Return (x, y) of the center of cell containing provided text 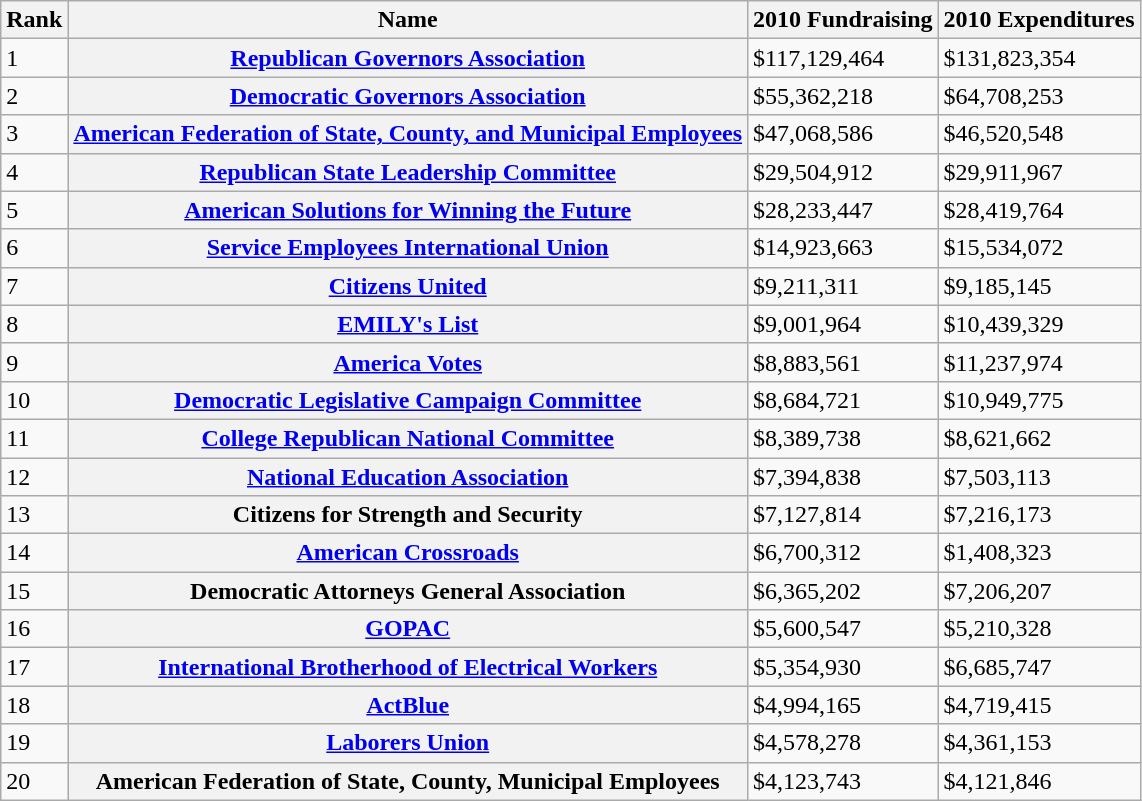
8 (34, 324)
$9,001,964 (843, 324)
$7,206,207 (1039, 591)
American Federation of State, County, Municipal Employees (408, 781)
6 (34, 248)
Service Employees International Union (408, 248)
$15,534,072 (1039, 248)
$46,520,548 (1039, 134)
GOPAC (408, 629)
$28,233,447 (843, 210)
$9,211,311 (843, 286)
$8,684,721 (843, 400)
$7,216,173 (1039, 515)
7 (34, 286)
10 (34, 400)
$47,068,586 (843, 134)
2010 Expenditures (1039, 20)
15 (34, 591)
$8,389,738 (843, 438)
$11,237,974 (1039, 362)
12 (34, 477)
$55,362,218 (843, 96)
$4,121,846 (1039, 781)
American Solutions for Winning the Future (408, 210)
Democratic Attorneys General Association (408, 591)
$8,883,561 (843, 362)
Citizens United (408, 286)
16 (34, 629)
$9,185,145 (1039, 286)
International Brotherhood of Electrical Workers (408, 667)
$6,685,747 (1039, 667)
4 (34, 172)
$7,394,838 (843, 477)
$6,700,312 (843, 553)
20 (34, 781)
17 (34, 667)
$7,503,113 (1039, 477)
14 (34, 553)
5 (34, 210)
$28,419,764 (1039, 210)
$4,719,415 (1039, 705)
$5,600,547 (843, 629)
$131,823,354 (1039, 58)
ActBlue (408, 705)
2 (34, 96)
$4,361,153 (1039, 743)
American Crossroads (408, 553)
$6,365,202 (843, 591)
18 (34, 705)
13 (34, 515)
Democratic Legislative Campaign Committee (408, 400)
$7,127,814 (843, 515)
Name (408, 20)
Democratic Governors Association (408, 96)
Rank (34, 20)
19 (34, 743)
Citizens for Strength and Security (408, 515)
11 (34, 438)
$4,994,165 (843, 705)
$4,123,743 (843, 781)
$10,439,329 (1039, 324)
$29,911,967 (1039, 172)
$5,210,328 (1039, 629)
$8,621,662 (1039, 438)
America Votes (408, 362)
1 (34, 58)
Republican Governors Association (408, 58)
2010 Fundraising (843, 20)
3 (34, 134)
College Republican National Committee (408, 438)
$29,504,912 (843, 172)
National Education Association (408, 477)
Laborers Union (408, 743)
Republican State Leadership Committee (408, 172)
$1,408,323 (1039, 553)
$10,949,775 (1039, 400)
$5,354,930 (843, 667)
$64,708,253 (1039, 96)
$14,923,663 (843, 248)
American Federation of State, County, and Municipal Employees (408, 134)
9 (34, 362)
$4,578,278 (843, 743)
EMILY's List (408, 324)
$117,129,464 (843, 58)
